Extract the [X, Y] coordinate from the center of the cell holding the provided text.  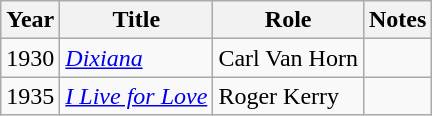
1935 [30, 96]
Role [288, 20]
Title [136, 20]
Notes [397, 20]
Dixiana [136, 58]
Carl Van Horn [288, 58]
I Live for Love [136, 96]
Roger Kerry [288, 96]
Year [30, 20]
1930 [30, 58]
